Detect which cell encompasses the target text, then output its (X, Y) center coordinate. 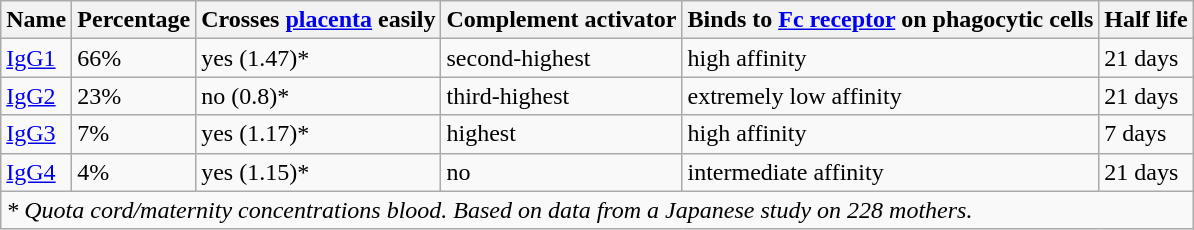
third-highest (562, 96)
extremely low affinity (890, 96)
Half life (1146, 20)
23% (134, 96)
66% (134, 58)
IgG1 (36, 58)
* Quota cord/maternity concentrations blood. Based on data from a Japanese study on 228 mothers. (597, 210)
IgG4 (36, 172)
no (0.8)* (318, 96)
IgG2 (36, 96)
7 days (1146, 134)
Name (36, 20)
intermediate affinity (890, 172)
yes (1.15)* (318, 172)
IgG3 (36, 134)
no (562, 172)
Complement activator (562, 20)
4% (134, 172)
highest (562, 134)
yes (1.47)* (318, 58)
yes (1.17)* (318, 134)
Binds to Fc receptor on phagocytic cells (890, 20)
Percentage (134, 20)
7% (134, 134)
second-highest (562, 58)
Crosses placenta easily (318, 20)
